Capture the cell that displays the provided text and extract its [x, y] central coordinate. 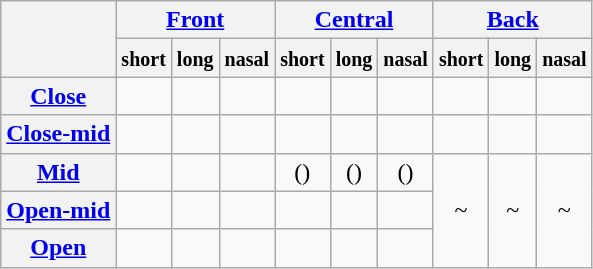
Front [196, 20]
Close-mid [58, 134]
Back [512, 20]
Mid [58, 172]
Open-mid [58, 210]
Close [58, 96]
Central [354, 20]
Open [58, 248]
